Scan for the cell matching the given text and deliver its (X, Y) coordinate at center. 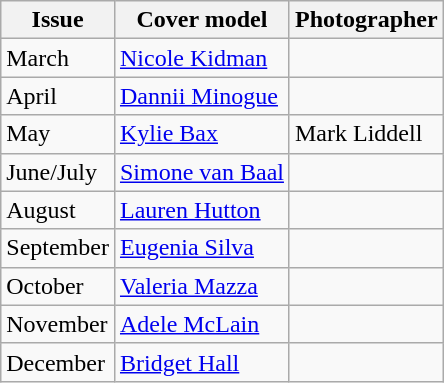
Eugenia Silva (202, 248)
September (58, 248)
Cover model (202, 20)
August (58, 210)
Bridget Hall (202, 362)
Simone van Baal (202, 172)
April (58, 96)
Adele McLain (202, 324)
Issue (58, 20)
March (58, 58)
October (58, 286)
December (58, 362)
Lauren Hutton (202, 210)
Dannii Minogue (202, 96)
Valeria Mazza (202, 286)
Mark Liddell (366, 134)
Nicole Kidman (202, 58)
Photographer (366, 20)
November (58, 324)
June/July (58, 172)
May (58, 134)
Kylie Bax (202, 134)
